Output the (X, Y) coordinate of the center of the cell containing the given text.  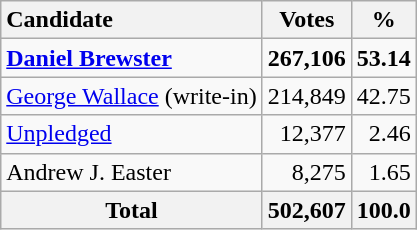
12,377 (306, 134)
100.0 (384, 210)
Daniel Brewster (132, 58)
53.14 (384, 58)
2.46 (384, 134)
Unpledged (132, 134)
Votes (306, 20)
267,106 (306, 58)
Total (132, 210)
42.75 (384, 96)
1.65 (384, 172)
502,607 (306, 210)
Candidate (132, 20)
% (384, 20)
Andrew J. Easter (132, 172)
George Wallace (write-in) (132, 96)
214,849 (306, 96)
8,275 (306, 172)
